Locate the cell with the specified text and output its [x, y] center coordinate. 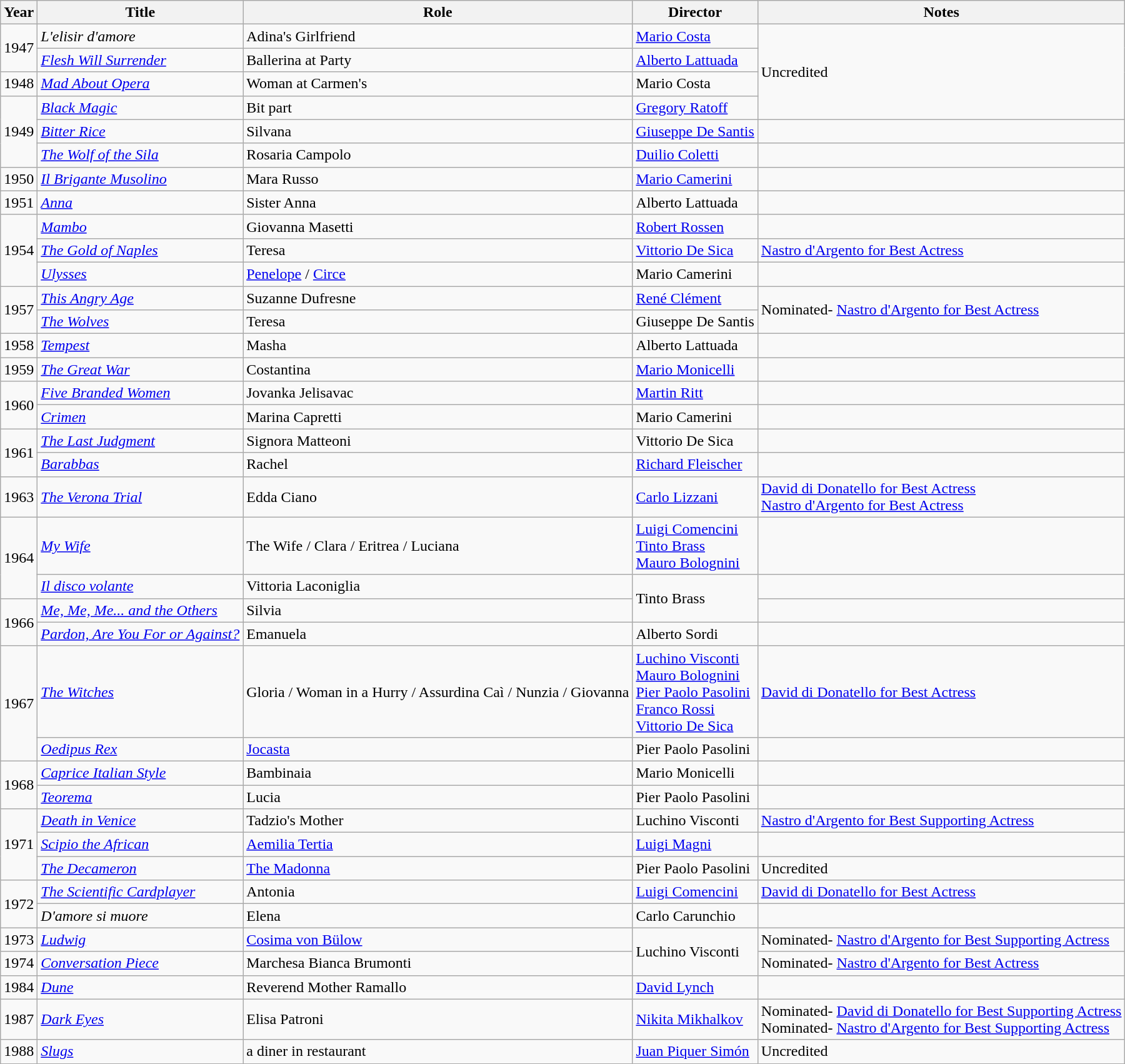
Crimen [140, 417]
Dark Eyes [140, 1019]
Carlo Lizzani [695, 496]
1954 [19, 250]
Director [695, 13]
Vittoria Laconiglia [437, 586]
The Witches [140, 691]
The Wife / Clara / Eritrea / Luciana [437, 546]
L'elisir d'amore [140, 36]
Nominated- Nastro d'Argento for Best Supporting Actress [941, 940]
Gregory Ratoff [695, 108]
Barabbas [140, 464]
The Madonna [437, 868]
Pardon, Are You For or Against? [140, 634]
1964 [19, 558]
Mad About Opera [140, 84]
Bambinaia [437, 773]
1951 [19, 203]
Giovanna Masetti [437, 226]
Nominated- David di Donatello for Best Supporting ActressNominated- Nastro d'Argento for Best Supporting Actress [941, 1019]
The Wolves [140, 322]
Mara Russo [437, 179]
Edda Ciano [437, 496]
Suzanne Dufresne [437, 298]
Sister Anna [437, 203]
1987 [19, 1019]
1949 [19, 131]
Woman at Carmen's [437, 84]
Ballerina at Party [437, 60]
Luigi Magni [695, 845]
Masha [437, 346]
Tempest [140, 346]
Juan Piquer Simón [695, 1051]
1959 [19, 369]
Teorema [140, 797]
Il Brigante Musolino [140, 179]
1961 [19, 453]
1948 [19, 84]
1947 [19, 48]
Slugs [140, 1051]
1988 [19, 1051]
Title [140, 13]
1963 [19, 496]
Aemilia Tertia [437, 845]
Adina's Girlfriend [437, 36]
Anna [140, 203]
Marina Capretti [437, 417]
Dune [140, 987]
Five Branded Women [140, 393]
Antonia [437, 892]
Luchino ViscontiMauro BologniniPier Paolo PasoliniFranco RossiVittorio De Sica [695, 691]
Black Magic [140, 108]
Gloria / Woman in a Hurry / Assurdina Caì / Nunzia / Giovanna [437, 691]
Conversation Piece [140, 963]
David di Donatello for Best ActressNastro d'Argento for Best Actress [941, 496]
Ulysses [140, 274]
René Clément [695, 298]
Nastro d'Argento for Best Actress [941, 250]
1960 [19, 405]
Martin Ritt [695, 393]
Alberto Sordi [695, 634]
D'amore si muore [140, 916]
Nikita Mikhalkov [695, 1019]
The Last Judgment [140, 441]
Elena [437, 916]
Elisa Patroni [437, 1019]
The Scientific Cardplayer [140, 892]
1972 [19, 904]
Luigi ComenciniTinto BrassMauro Bolognini [695, 546]
The Decameron [140, 868]
Death in Venice [140, 821]
1971 [19, 845]
Carlo Carunchio [695, 916]
Mambo [140, 226]
Silvana [437, 131]
Silvia [437, 610]
1968 [19, 785]
Bit part [437, 108]
Luigi Comencini [695, 892]
Tadzio's Mother [437, 821]
Flesh Will Surrender [140, 60]
Il disco volante [140, 586]
Scipio the African [140, 845]
Emanuela [437, 634]
1974 [19, 963]
1957 [19, 310]
Penelope / Circe [437, 274]
Signora Matteoni [437, 441]
Richard Fleischer [695, 464]
David Lynch [695, 987]
This Angry Age [140, 298]
Role [437, 13]
The Great War [140, 369]
Jocasta [437, 749]
Notes [941, 13]
1984 [19, 987]
Tinto Brass [695, 598]
The Wolf of the Sila [140, 155]
Duilio Coletti [695, 155]
My Wife [140, 546]
Rachel [437, 464]
Caprice Italian Style [140, 773]
1950 [19, 179]
Jovanka Jelisavac [437, 393]
Nastro d'Argento for Best Supporting Actress [941, 821]
a diner in restaurant [437, 1051]
Rosaria Campolo [437, 155]
Cosima von Bülow [437, 940]
1966 [19, 622]
1973 [19, 940]
Bitter Rice [140, 131]
Year [19, 13]
Ludwig [140, 940]
1958 [19, 346]
Reverend Mother Ramallo [437, 987]
Costantina [437, 369]
Lucia [437, 797]
The Gold of Naples [140, 250]
Marchesa Bianca Brumonti [437, 963]
The Verona Trial [140, 496]
Me, Me, Me... and the Others [140, 610]
1967 [19, 703]
Oedipus Rex [140, 749]
Robert Rossen [695, 226]
